Provide the [x, y] coordinate of the cell's center where the given text is located.  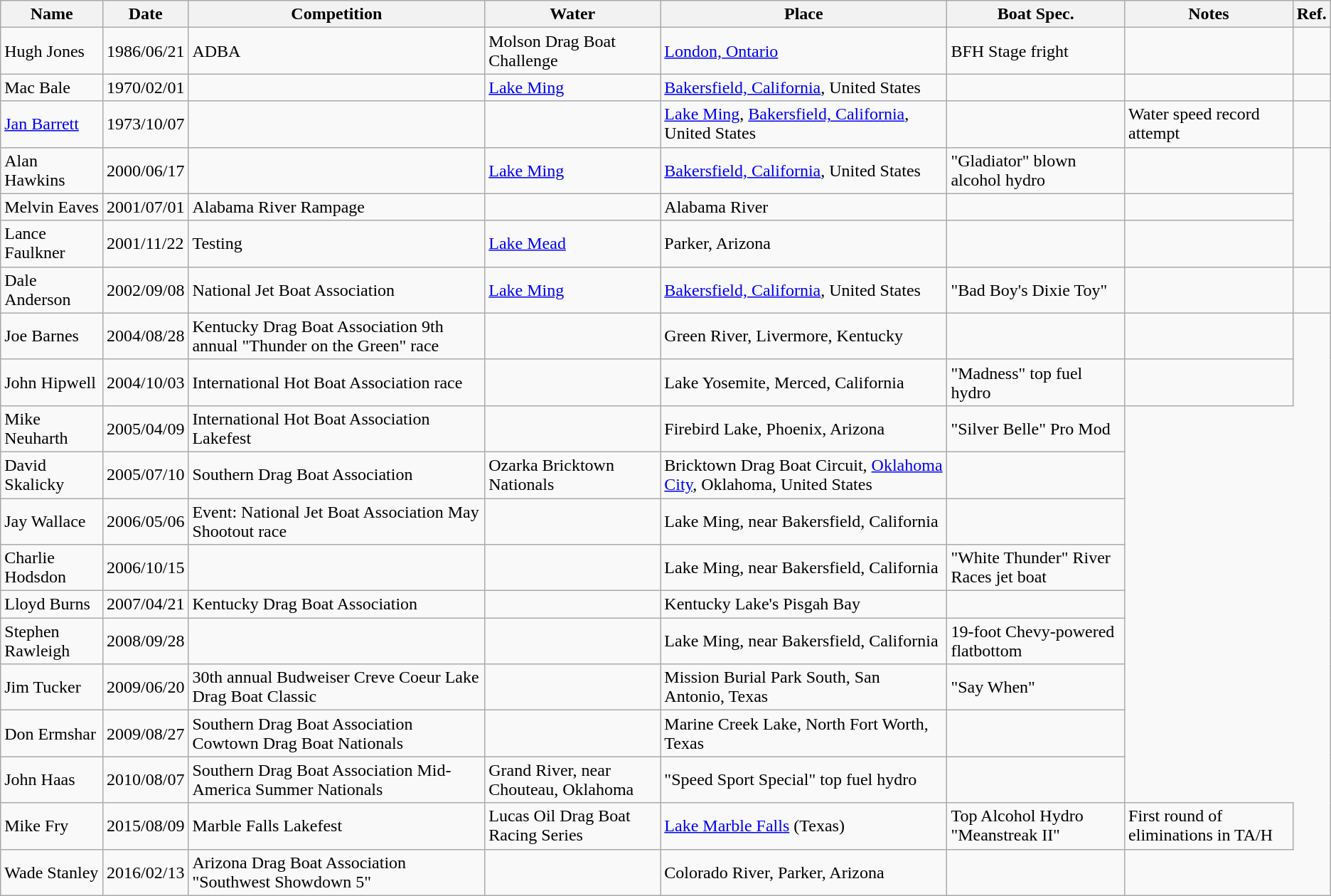
"Bad Boy's Dixie Toy" [1036, 290]
Marble Falls Lakefest [337, 826]
Stephen Rawleigh [52, 641]
David Skalicky [52, 475]
2006/10/15 [146, 567]
Name [52, 14]
Arizona Drag Boat Association "Southwest Showdown 5" [337, 872]
Mission Burial Park South, San Antonio, Texas [803, 687]
19-foot Chevy-powered flatbottom [1036, 641]
Place [803, 14]
2010/08/07 [146, 779]
Grand River, near Chouteau, Oklahoma [573, 779]
Bricktown Drag Boat Circuit, Oklahoma City, Oklahoma, United States [803, 475]
Southern Drag Boat Association Mid-America Summer Nationals [337, 779]
Mike Fry [52, 826]
Dale Anderson [52, 290]
National Jet Boat Association [337, 290]
2000/06/17 [146, 171]
30th annual Budweiser Creve Coeur Lake Drag Boat Classic [337, 687]
2006/05/06 [146, 521]
Mike Neuharth [52, 428]
2001/07/01 [146, 207]
International Hot Boat Association Lakefest [337, 428]
Firebird Lake, Phoenix, Arizona [803, 428]
Lucas Oil Drag Boat Racing Series [573, 826]
"Silver Belle" Pro Mod [1036, 428]
2016/02/13 [146, 872]
2009/08/27 [146, 734]
Lance Faulkner [52, 243]
London, Ontario [803, 51]
Marine Creek Lake, North Fort Worth, Texas [803, 734]
Lake Marble Falls (Texas) [803, 826]
BFH Stage fright [1036, 51]
ADBA [337, 51]
Kentucky Lake's Pisgah Bay [803, 604]
Joe Barnes [52, 336]
Kentucky Drag Boat Association [337, 604]
"White Thunder" River Races jet boat [1036, 567]
International Hot Boat Association race [337, 383]
Alabama River [803, 207]
Water [573, 14]
Top Alcohol Hydro "Meanstreak II" [1036, 826]
2009/06/20 [146, 687]
Parker, Arizona [803, 243]
Jan Barrett [52, 124]
Testing [337, 243]
Date [146, 14]
2005/04/09 [146, 428]
Lake Yosemite, Merced, California [803, 383]
Don Ermshar [52, 734]
2005/07/10 [146, 475]
2015/08/09 [146, 826]
2007/04/21 [146, 604]
First round of eliminations in TA/H [1209, 826]
Alan Hawkins [52, 171]
Lake Ming, Bakersfield, California, United States [803, 124]
Molson Drag Boat Challenge [573, 51]
1970/02/01 [146, 87]
Green River, Livermore, Kentucky [803, 336]
Ozarka Bricktown Nationals [573, 475]
Hugh Jones [52, 51]
Southern Drag Boat Association Cowtown Drag Boat Nationals [337, 734]
Colorado River, Parker, Arizona [803, 872]
Event: National Jet Boat Association May Shootout race [337, 521]
Southern Drag Boat Association [337, 475]
Melvin Eaves [52, 207]
Charlie Hodsdon [52, 567]
Alabama River Rampage [337, 207]
2004/10/03 [146, 383]
Water speed record attempt [1209, 124]
John Haas [52, 779]
Competition [337, 14]
2002/09/08 [146, 290]
1973/10/07 [146, 124]
2001/11/22 [146, 243]
Lloyd Burns [52, 604]
"Gladiator" blown alcohol hydro [1036, 171]
"Speed Sport Special" top fuel hydro [803, 779]
Lake Mead [573, 243]
"Madness" top fuel hydro [1036, 383]
"Say When" [1036, 687]
1986/06/21 [146, 51]
Wade Stanley [52, 872]
Mac Bale [52, 87]
2004/08/28 [146, 336]
Jay Wallace [52, 521]
Kentucky Drag Boat Association 9th annual "Thunder on the Green" race [337, 336]
John Hipwell [52, 383]
Ref. [1311, 14]
Jim Tucker [52, 687]
2008/09/28 [146, 641]
Boat Spec. [1036, 14]
Notes [1209, 14]
